Determine the [X, Y] coordinate at the center of the cell enclosing the given text.  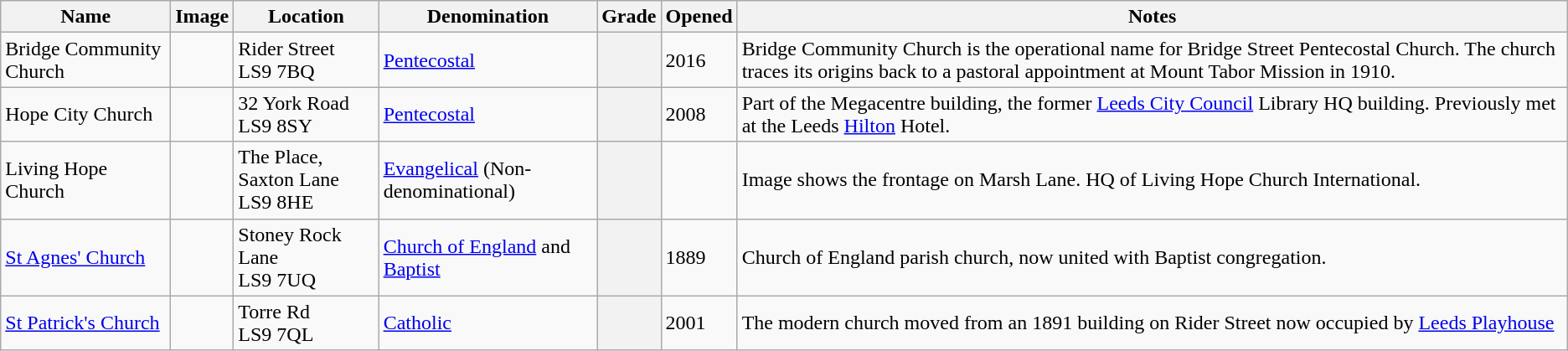
Location [307, 17]
Image [203, 17]
2001 [699, 323]
The modern church moved from an 1891 building on Rider Street now occupied by Leeds Playhouse [1153, 323]
Hope City Church [85, 114]
Part of the Megacentre building, the former Leeds City Council Library HQ building. Previously met at the Leeds Hilton Hotel. [1153, 114]
Bridge Community Church [85, 60]
32 York RoadLS9 8SY [307, 114]
St Agnes' Church [85, 257]
Grade [629, 17]
Rider StreetLS9 7BQ [307, 60]
Living Hope Church [85, 180]
1889 [699, 257]
Stoney Rock LaneLS9 7UQ [307, 257]
Catholic [487, 323]
Notes [1153, 17]
Image shows the frontage on Marsh Lane. HQ of Living Hope Church International. [1153, 180]
Church of England parish church, now united with Baptist congregation. [1153, 257]
2008 [699, 114]
Church of England and Baptist [487, 257]
Opened [699, 17]
Evangelical (Non-denominational) [487, 180]
St Patrick's Church [85, 323]
2016 [699, 60]
Torre RdLS9 7QL [307, 323]
Name [85, 17]
Denomination [487, 17]
The Place, Saxton LaneLS9 8HE [307, 180]
